Capture the cell that displays the provided text and extract its (X, Y) central coordinate. 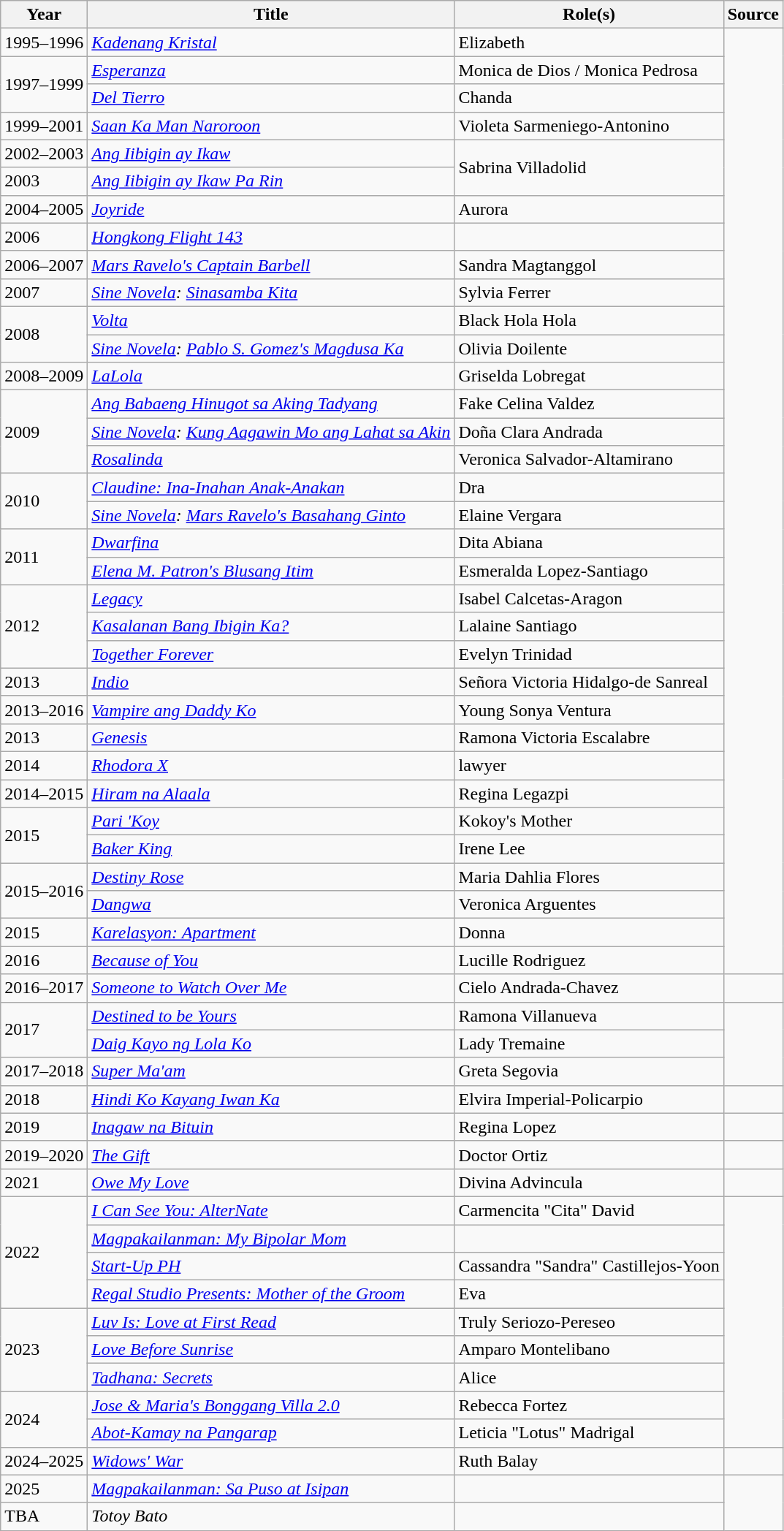
Ang Babaeng Hinugot sa Aking Tadyang (271, 404)
Greta Segovia (589, 1071)
2004–2005 (44, 209)
Title (271, 15)
2008 (44, 334)
Destined to be Yours (271, 1016)
Dwarfina (271, 543)
Señora Victoria Hidalgo-de Sanreal (589, 682)
Leticia "Lotus" Madrigal (589, 1433)
Chanda (589, 98)
Indio (271, 682)
Rebecca Fortez (589, 1405)
Lalaine Santiago (589, 626)
Lucille Rodriguez (589, 960)
Kasalanan Bang Ibigin Ka? (271, 626)
Isabel Calcetas-Aragon (589, 599)
Magpakailanman: My Bipolar Mom (271, 1239)
Cassandra "Sandra" Castillejos-Yoon (589, 1266)
2010 (44, 501)
Hindi Ko Kayang Iwan Ka (271, 1099)
2011 (44, 557)
Doña Clara Andrada (589, 432)
Totoy Bato (271, 1516)
Sylvia Ferrer (589, 292)
Sine Novela: Sinasamba Kita (271, 292)
2024–2025 (44, 1461)
2017 (44, 1030)
Eva (589, 1294)
Alice (589, 1378)
2019–2020 (44, 1155)
2016 (44, 960)
Monica de Dios / Monica Pedrosa (589, 70)
2017–2018 (44, 1071)
Kadenang Kristal (271, 42)
Regal Studio Presents: Mother of the Groom (271, 1294)
Hiram na Alaala (271, 793)
LaLola (271, 376)
Griselda Lobregat (589, 376)
Sandra Magtanggol (589, 265)
1999–2001 (44, 126)
Daig Kayo ng Lola Ko (271, 1044)
Elena M. Patron's Blusang Itim (271, 571)
Together Forever (271, 654)
2008–2009 (44, 376)
Source (753, 15)
Magpakailanman: Sa Puso at Isipan (271, 1489)
Vampire ang Daddy Ko (271, 710)
Dra (589, 487)
Esperanza (271, 70)
1997–1999 (44, 84)
Black Hola Hola (589, 320)
Veronica Salvador-Altamirano (589, 460)
Donna (589, 932)
Young Sonya Ventura (589, 710)
Love Before Sunrise (271, 1350)
Del Tierro (271, 98)
Rosalinda (271, 460)
Luv Is: Love at First Read (271, 1322)
Year (44, 15)
Saan Ka Man Naroroon (271, 126)
Cielo Andrada-Chavez (589, 988)
2003 (44, 181)
Aurora (589, 209)
Hongkong Flight 143 (271, 237)
Elvira Imperial-Policarpio (589, 1099)
Dita Abiana (589, 543)
Widows' War (271, 1461)
Legacy (271, 599)
Divina Advincula (589, 1182)
2013–2016 (44, 710)
2023 (44, 1350)
Dangwa (271, 905)
Rhodora X (271, 765)
Violeta Sarmeniego-Antonino (589, 126)
I Can See You: AlterNate (271, 1210)
Start-Up PH (271, 1266)
Ramona Villanueva (589, 1016)
Karelasyon: Apartment (271, 932)
Evelyn Trinidad (589, 654)
Fake Celina Valdez (589, 404)
Elizabeth (589, 42)
2009 (44, 432)
Regina Lopez (589, 1127)
2025 (44, 1489)
2024 (44, 1419)
Ang Iibigin ay Ikaw Pa Rin (271, 181)
Doctor Ortiz (589, 1155)
Olivia Doilente (589, 349)
Kokoy's Mother (589, 821)
Volta (271, 320)
Sine Novela: Pablo S. Gomez's Magdusa Ka (271, 349)
Elaine Vergara (589, 515)
2016–2017 (44, 988)
2007 (44, 292)
Ang Iibigin ay Ikaw (271, 153)
Genesis (271, 737)
Claudine: Ina-Inahan Anak-Anakan (271, 487)
Abot-Kamay na Pangarap (271, 1433)
Owe My Love (271, 1182)
Super Ma'am (271, 1071)
Joyride (271, 209)
Someone to Watch Over Me (271, 988)
Amparo Montelibano (589, 1350)
The Gift (271, 1155)
Irene Lee (589, 849)
2014 (44, 765)
Sabrina Villadolid (589, 167)
lawyer (589, 765)
Ramona Victoria Escalabre (589, 737)
Mars Ravelo's Captain Barbell (271, 265)
Pari 'Koy (271, 821)
2022 (44, 1252)
2012 (44, 626)
1995–1996 (44, 42)
Role(s) (589, 15)
Veronica Arguentes (589, 905)
2002–2003 (44, 153)
2006–2007 (44, 265)
Maria Dahlia Flores (589, 877)
Sine Novela: Mars Ravelo's Basahang Ginto (271, 515)
Lady Tremaine (589, 1044)
2021 (44, 1182)
2018 (44, 1099)
2015–2016 (44, 891)
2014–2015 (44, 793)
2006 (44, 237)
Jose & Maria's Bonggang Villa 2.0 (271, 1405)
Regina Legazpi (589, 793)
Ruth Balay (589, 1461)
Carmencita "Cita" David (589, 1210)
TBA (44, 1516)
Sine Novela: Kung Aagawin Mo ang Lahat sa Akin (271, 432)
Esmeralda Lopez-Santiago (589, 571)
2019 (44, 1127)
Truly Seriozo-Pereseo (589, 1322)
Inagaw na Bituin (271, 1127)
Baker King (271, 849)
Destiny Rose (271, 877)
Tadhana: Secrets (271, 1378)
Because of You (271, 960)
